Pinpoint the cell where the given text exists, returning its (x, y) midpoint coordinate. 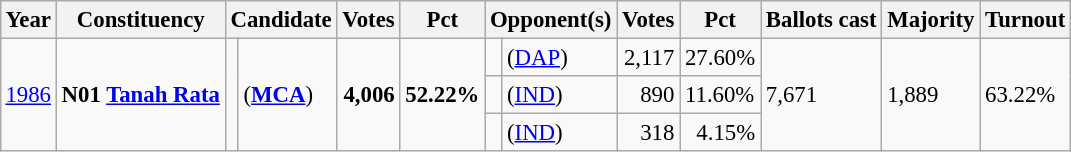
2,117 (648, 57)
Candidate (281, 20)
318 (648, 133)
Year (28, 20)
1986 (28, 94)
(MCA) (288, 94)
Constituency (140, 20)
Ballots cast (820, 20)
63.22% (1026, 94)
Opponent(s) (551, 20)
890 (648, 95)
27.60% (720, 57)
11.60% (720, 95)
N01 Tanah Rata (140, 94)
1,889 (931, 94)
4,006 (368, 94)
Turnout (1026, 20)
Majority (931, 20)
(DAP) (560, 57)
4.15% (720, 133)
52.22% (442, 94)
7,671 (820, 94)
